Scan for the cell matching the given text and deliver its [x, y] coordinate at center. 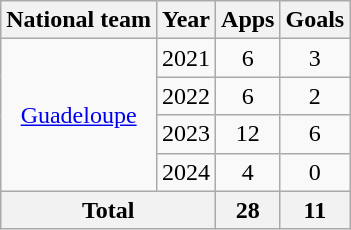
Year [186, 20]
11 [315, 210]
2 [315, 96]
National team [79, 20]
4 [248, 172]
Guadeloupe [79, 115]
Total [108, 210]
2021 [186, 58]
28 [248, 210]
2024 [186, 172]
3 [315, 58]
2023 [186, 134]
2022 [186, 96]
Apps [248, 20]
12 [248, 134]
0 [315, 172]
Goals [315, 20]
